For the text-containing cell, return its midpoint in [X, Y] coordinate format. 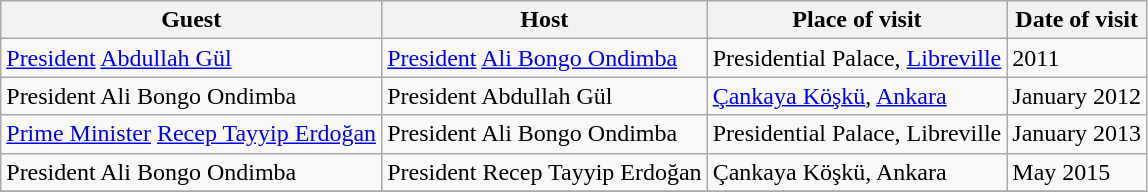
2011 [1077, 58]
Date of visit [1077, 20]
May 2015 [1077, 172]
Host [545, 20]
Place of visit [857, 20]
January 2012 [1077, 96]
Guest [192, 20]
President Recep Tayyip Erdoğan [545, 172]
Prime Minister Recep Tayyip Erdoğan [192, 134]
January 2013 [1077, 134]
